Locate the cell with the specified text and output its (X, Y) center coordinate. 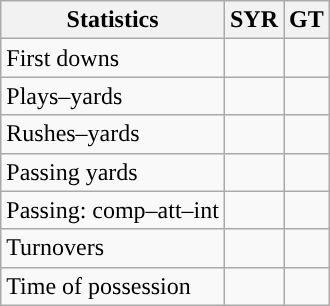
Rushes–yards (113, 134)
Passing: comp–att–int (113, 210)
First downs (113, 58)
Turnovers (113, 248)
Passing yards (113, 172)
GT (307, 20)
SYR (254, 20)
Statistics (113, 20)
Plays–yards (113, 96)
Time of possession (113, 286)
